Return the [X, Y] coordinate for the center point of the cell that contains the specified text.  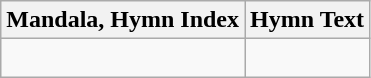
Hymn Text [308, 20]
Mandala, Hymn Index [123, 20]
